Output the [X, Y] coordinate of the center of the cell containing the given text.  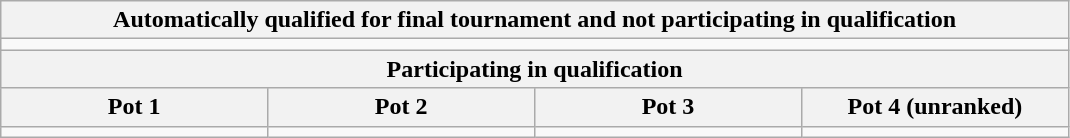
Pot 3 [668, 107]
Pot 2 [402, 107]
Pot 1 [134, 107]
Automatically qualified for final tournament and not participating in qualification [535, 20]
Participating in qualification [535, 69]
Pot 4 (unranked) [934, 107]
